Detect which cell encompasses the target text, then output its (x, y) center coordinate. 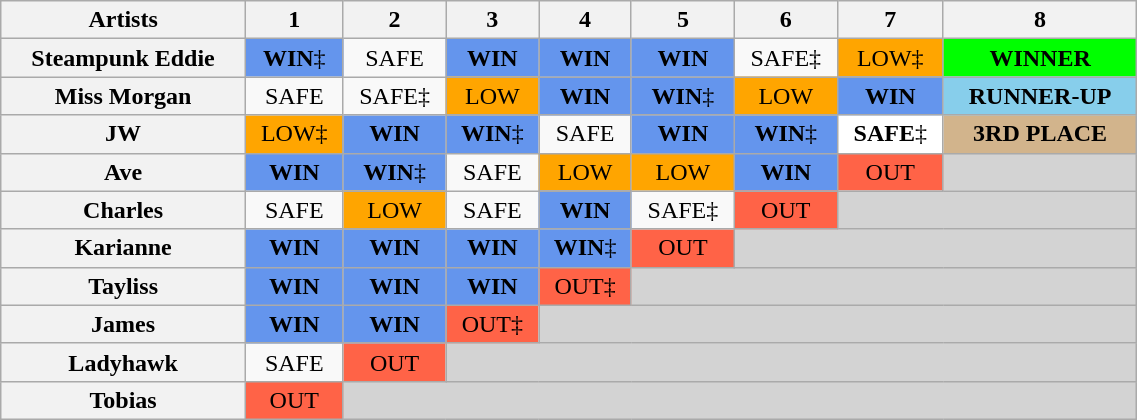
Miss Morgan (124, 96)
2 (394, 20)
1 (294, 20)
6 (786, 20)
3RD PLACE (1040, 134)
Artists (124, 20)
Ladyhawk (124, 362)
8 (1040, 20)
5 (682, 20)
James (124, 324)
Ave (124, 172)
Steampunk Eddie (124, 58)
4 (586, 20)
Karianne (124, 248)
WINNER (1040, 58)
7 (890, 20)
RUNNER-UP (1040, 96)
Tayliss (124, 286)
Charles (124, 210)
3 (492, 20)
JW (124, 134)
Tobias (124, 400)
